Determine the [X, Y] coordinate at the center of the cell enclosing the given text.  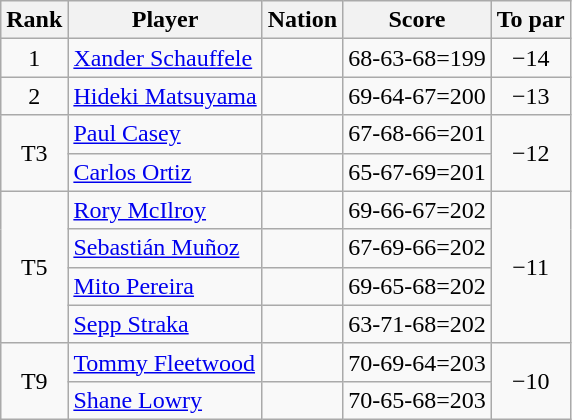
−14 [530, 58]
69-64-67=200 [418, 96]
Sepp Straka [165, 324]
Xander Schauffele [165, 58]
69-66-67=202 [418, 210]
67-69-66=202 [418, 248]
65-67-69=201 [418, 172]
Nation [302, 20]
−13 [530, 96]
70-65-68=203 [418, 400]
Carlos Ortiz [165, 172]
Player [165, 20]
68-63-68=199 [418, 58]
−12 [530, 153]
Mito Pereira [165, 286]
63-71-68=202 [418, 324]
Shane Lowry [165, 400]
To par [530, 20]
Rank [34, 20]
−11 [530, 267]
T5 [34, 267]
Paul Casey [165, 134]
Tommy Fleetwood [165, 362]
−10 [530, 381]
Sebastián Muñoz [165, 248]
70-69-64=203 [418, 362]
Score [418, 20]
Hideki Matsuyama [165, 96]
Rory McIlroy [165, 210]
2 [34, 96]
67-68-66=201 [418, 134]
69-65-68=202 [418, 286]
1 [34, 58]
T9 [34, 381]
T3 [34, 153]
